Determine the [x, y] coordinate at the center of the cell enclosing the given text.  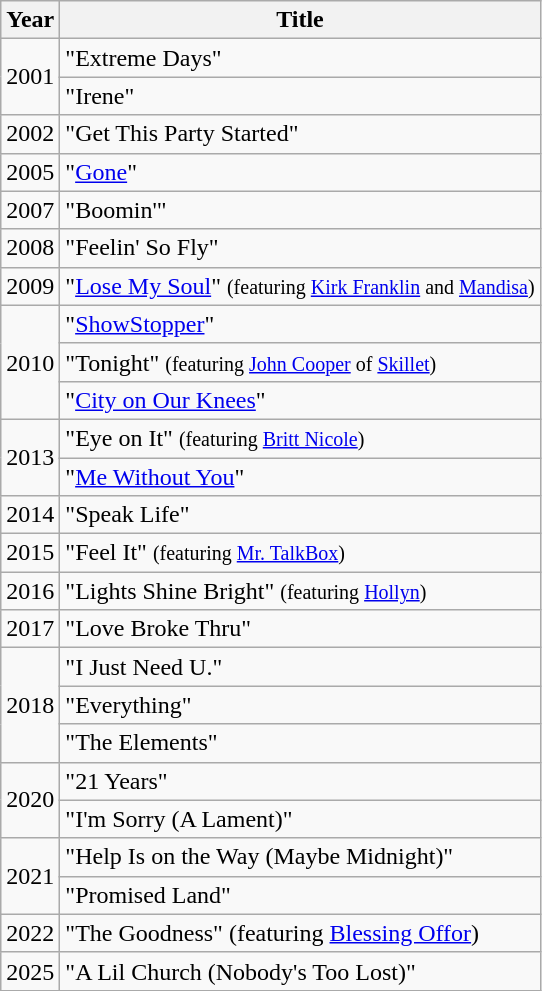
2001 [30, 77]
"21 Years" [300, 781]
"Love Broke Thru" [300, 629]
"Feel It" (featuring Mr. TalkBox) [300, 553]
2020 [30, 800]
2016 [30, 591]
"Feelin' So Fly" [300, 248]
2009 [30, 286]
"Extreme Days" [300, 58]
"Tonight" (featuring John Cooper of Skillet) [300, 362]
Year [30, 20]
"Lose My Soul" (featuring Kirk Franklin and Mandisa) [300, 286]
"I'm Sorry (A Lament)" [300, 819]
2010 [30, 362]
"ShowStopper" [300, 324]
2013 [30, 457]
2007 [30, 210]
2017 [30, 629]
2015 [30, 553]
2005 [30, 172]
"I Just Need U." [300, 667]
Title [300, 20]
"Boomin'" [300, 210]
"Lights Shine Bright" (featuring Hollyn) [300, 591]
"Eye on It" (featuring Britt Nicole) [300, 438]
2014 [30, 515]
"Speak Life" [300, 515]
"The Goodness" (featuring Blessing Offor) [300, 933]
"Help Is on the Way (Maybe Midnight)" [300, 857]
"The Elements" [300, 743]
2025 [30, 971]
"City on Our Knees" [300, 400]
"Gone" [300, 172]
"Promised Land" [300, 895]
"Me Without You" [300, 477]
2018 [30, 705]
2002 [30, 134]
2021 [30, 876]
2022 [30, 933]
2008 [30, 248]
"Irene" [300, 96]
"Everything" [300, 705]
"A Lil Church (Nobody's Too Lost)" [300, 971]
"Get This Party Started" [300, 134]
